Find where the given text appears and provide that cell's center as [X, Y] coordinate. 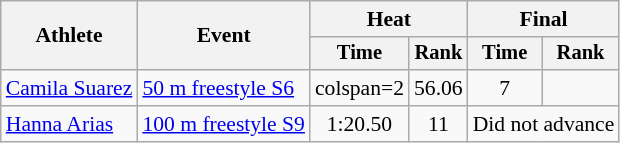
Final [544, 19]
7 [505, 88]
11 [438, 124]
50 m freestyle S6 [224, 88]
Did not advance [544, 124]
56.06 [438, 88]
Camila Suarez [70, 88]
1:20.50 [360, 124]
Event [224, 36]
100 m freestyle S9 [224, 124]
Athlete [70, 36]
Hanna Arias [70, 124]
Heat [389, 19]
colspan=2 [360, 88]
